Search for the cell housing the specified text and yield its (X, Y) center coordinate. 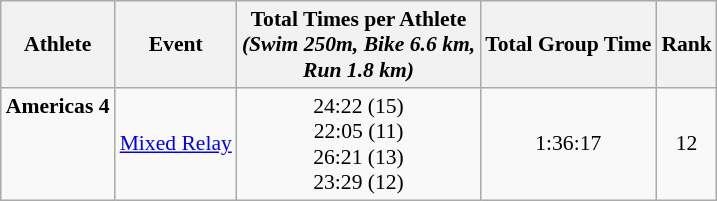
Athlete (58, 44)
Event (176, 44)
Mixed Relay (176, 144)
12 (686, 144)
Total Group Time (568, 44)
1:36:17 (568, 144)
Americas 4 (58, 144)
Total Times per Athlete (Swim 250m, Bike 6.6 km, Run 1.8 km) (358, 44)
Rank (686, 44)
24:22 (15)22:05 (11)26:21 (13)23:29 (12) (358, 144)
